Output the (x, y) coordinate of the center of the cell containing the given text.  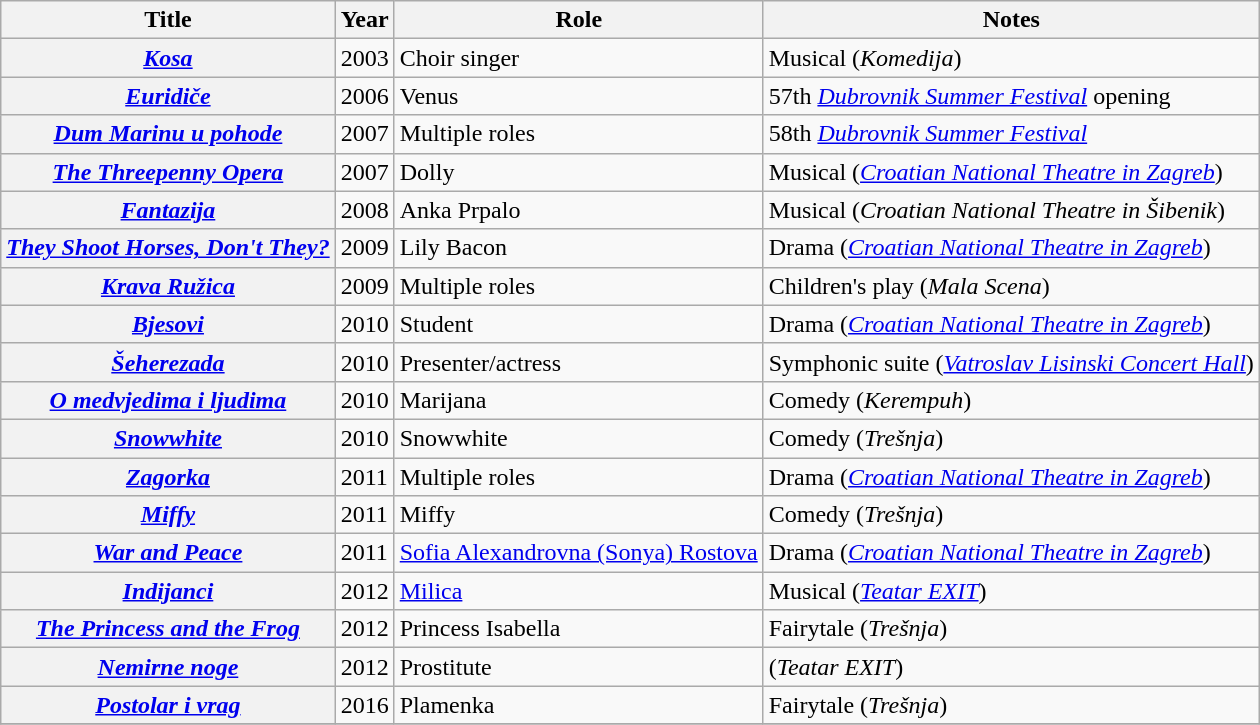
Musical (Komedija) (1011, 58)
Role (578, 20)
Marijana (578, 400)
Sofia Alexandrovna (Sonya) Rostova (578, 553)
Dolly (578, 172)
2016 (364, 705)
Venus (578, 96)
Milica (578, 591)
The Princess and the Frog (168, 629)
Comedy (Kerempuh) (1011, 400)
War and Peace (168, 553)
Indijanci (168, 591)
57th Dubrovnik Summer Festival opening (1011, 96)
58th Dubrovnik Summer Festival (1011, 134)
Musical (Croatian National Theatre in Šibenik) (1011, 210)
Prostitute (578, 667)
Presenter/actress (578, 362)
Šeherezada (168, 362)
Euridiče (168, 96)
Student (578, 324)
Anka Prpalo (578, 210)
Choir singer (578, 58)
The Threepenny Opera (168, 172)
Bjesovi (168, 324)
2003 (364, 58)
Lily Bacon (578, 248)
O medvjedima i ljudima (168, 400)
2006 (364, 96)
Title (168, 20)
Children's play (Mala Scena) (1011, 286)
Plamenka (578, 705)
Musical (Teatar EXIT) (1011, 591)
Musical (Croatian National Theatre in Zagreb) (1011, 172)
Year (364, 20)
Fantazija (168, 210)
(Teatar EXIT) (1011, 667)
Nemirne noge (168, 667)
Notes (1011, 20)
They Shoot Horses, Don't They? (168, 248)
Zagorka (168, 477)
2008 (364, 210)
Dum Marinu u pohode (168, 134)
Kosa (168, 58)
Princess Isabella (578, 629)
Krava Ružica (168, 286)
Symphonic suite (Vatroslav Lisinski Concert Hall) (1011, 362)
Postolar i vrag (168, 705)
